For the text-containing cell, return its midpoint in [x, y] coordinate format. 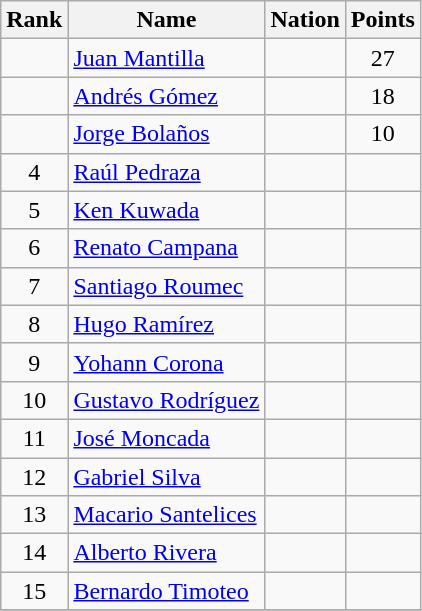
6 [34, 248]
Gabriel Silva [166, 477]
Hugo Ramírez [166, 324]
José Moncada [166, 438]
11 [34, 438]
Nation [305, 20]
Gustavo Rodríguez [166, 400]
Alberto Rivera [166, 553]
Rank [34, 20]
14 [34, 553]
7 [34, 286]
4 [34, 172]
Name [166, 20]
Macario Santelices [166, 515]
Juan Mantilla [166, 58]
9 [34, 362]
Points [382, 20]
Renato Campana [166, 248]
13 [34, 515]
15 [34, 591]
Ken Kuwada [166, 210]
5 [34, 210]
Santiago Roumec [166, 286]
Bernardo Timoteo [166, 591]
12 [34, 477]
Jorge Bolaños [166, 134]
Andrés Gómez [166, 96]
8 [34, 324]
Raúl Pedraza [166, 172]
Yohann Corona [166, 362]
18 [382, 96]
27 [382, 58]
